Return (x, y) of the center of cell containing provided text 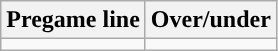
Pregame line (74, 20)
Over/under (210, 20)
